Identify which cell holds the provided text, then report its (X, Y) central coordinate. 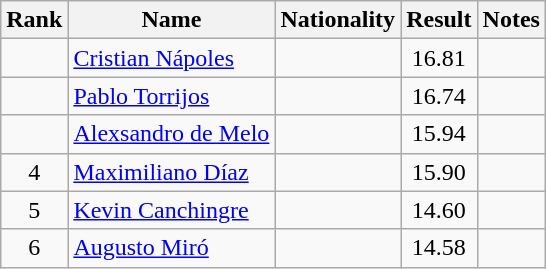
15.94 (439, 134)
Pablo Torrijos (172, 96)
Alexsandro de Melo (172, 134)
16.81 (439, 58)
4 (34, 172)
Kevin Canchingre (172, 210)
14.58 (439, 248)
Result (439, 20)
Cristian Nápoles (172, 58)
Notes (511, 20)
Nationality (338, 20)
Rank (34, 20)
14.60 (439, 210)
16.74 (439, 96)
Name (172, 20)
6 (34, 248)
Maximiliano Díaz (172, 172)
5 (34, 210)
15.90 (439, 172)
Augusto Miró (172, 248)
